For the text-containing cell, return its midpoint in (x, y) coordinate format. 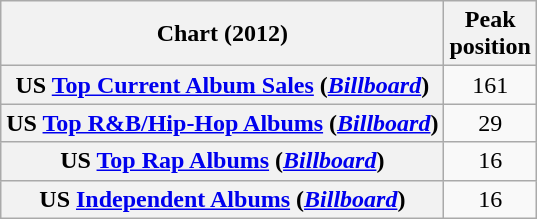
US Independent Albums (Billboard) (222, 199)
Chart (2012) (222, 34)
161 (490, 85)
29 (490, 123)
Peakposition (490, 34)
US Top R&B/Hip-Hop Albums (Billboard) (222, 123)
US Top Current Album Sales (Billboard) (222, 85)
US Top Rap Albums (Billboard) (222, 161)
